Provide the (x, y) coordinate of the cell's center where the given text is located.  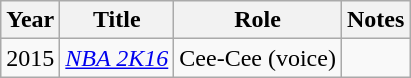
Year (30, 20)
Title (117, 20)
Cee-Cee (voice) (258, 58)
Notes (375, 20)
Role (258, 20)
2015 (30, 58)
NBA 2K16 (117, 58)
